Identify which cell holds the provided text, then report its (X, Y) central coordinate. 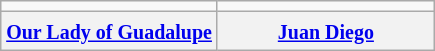
Our Lady of Guadalupe (110, 31)
Juan Diego (326, 31)
